For the text-containing cell, return its midpoint in [x, y] coordinate format. 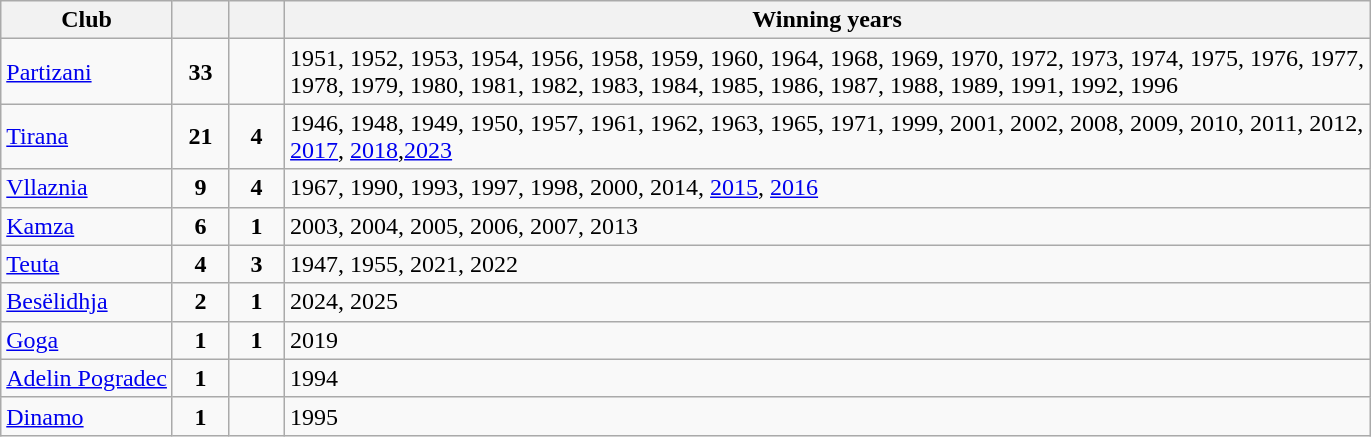
9 [200, 188]
Dinamo [87, 416]
1946, 1948, 1949, 1950, 1957, 1961, 1962, 1963, 1965, 1971, 1999, 2001, 2002, 2008, 2009, 2010, 2011, 2012,2017, 2018,2023 [828, 136]
Kamza [87, 226]
1995 [828, 416]
Goga [87, 340]
1967, 1990, 1993, 1997, 1998, 2000, 2014, 2015, 2016 [828, 188]
Besëlidhja [87, 302]
Club [87, 20]
Adelin Pogradec [87, 378]
3 [256, 264]
Winning years [828, 20]
2019 [828, 340]
1994 [828, 378]
Teuta [87, 264]
2 [200, 302]
2024, 2025 [828, 302]
21 [200, 136]
33 [200, 72]
6 [200, 226]
Tirana [87, 136]
Vllaznia [87, 188]
1947, 1955, 2021, 2022 [828, 264]
Partizani [87, 72]
2003, 2004, 2005, 2006, 2007, 2013 [828, 226]
